Find where the given text appears and provide that cell's center as [X, Y] coordinate. 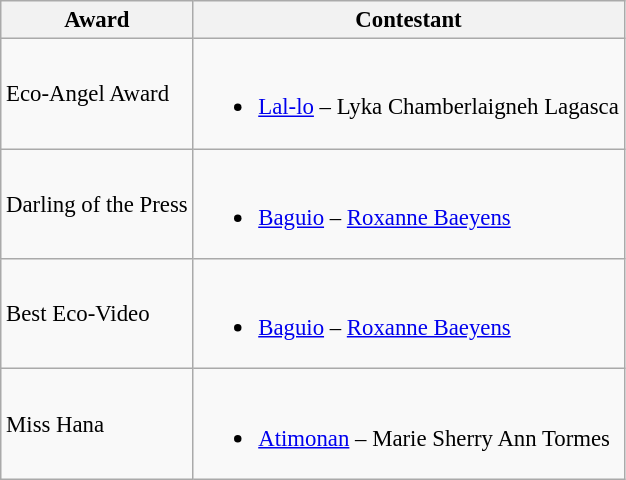
Lal-lo – Lyka Chamberlaigneh Lagasca [408, 94]
Contestant [408, 20]
Eco-Angel Award [97, 94]
Award [97, 20]
Atimonan – Marie Sherry Ann Tormes [408, 424]
Best Eco-Video [97, 314]
Miss Hana [97, 424]
Darling of the Press [97, 204]
